Determine the (x, y) coordinate at the center of the cell enclosing the given text.  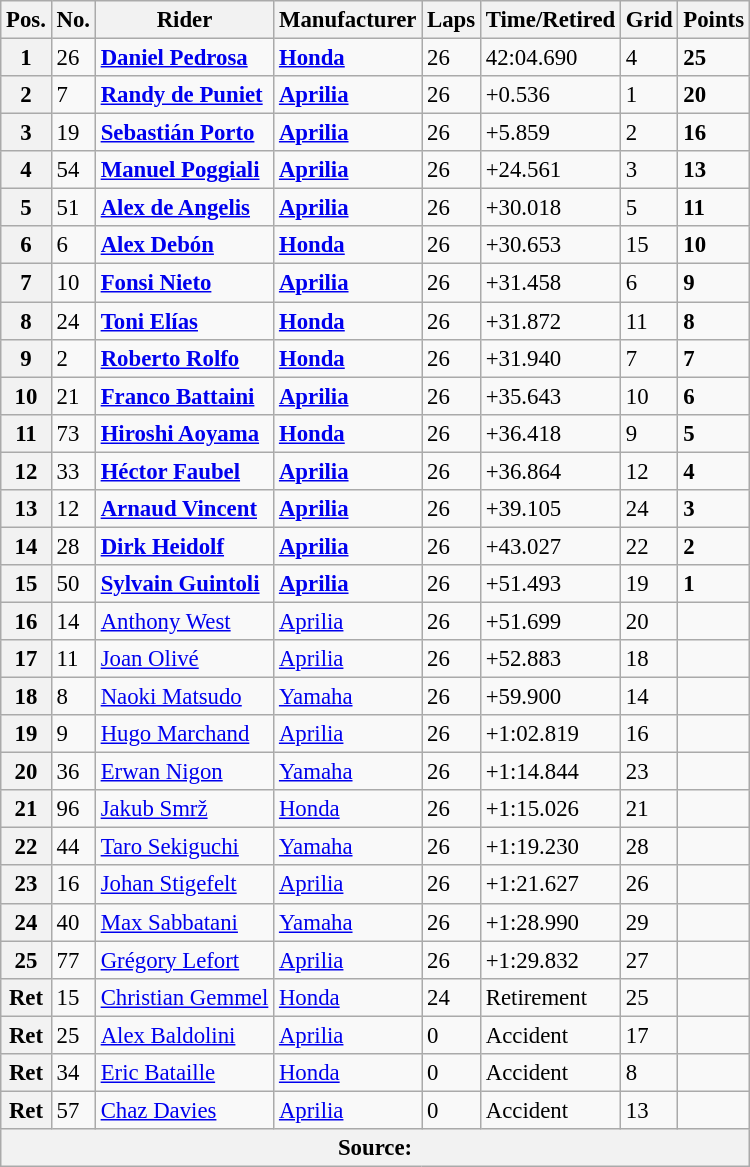
Toni Elías (184, 321)
96 (73, 809)
27 (650, 960)
+5.859 (550, 133)
+31.872 (550, 321)
Dirk Heidolf (184, 546)
Retirement (550, 997)
40 (73, 922)
Hiroshi Aoyama (184, 433)
+39.105 (550, 509)
Grégory Lefort (184, 960)
Joan Olivé (184, 659)
Johan Stigefelt (184, 885)
Fonsi Nieto (184, 283)
+1:15.026 (550, 809)
Christian Gemmel (184, 997)
Arnaud Vincent (184, 509)
42:04.690 (550, 58)
Laps (452, 20)
Chaz Davies (184, 1110)
Eric Bataille (184, 1073)
+30.653 (550, 245)
Anthony West (184, 621)
Taro Sekiguchi (184, 847)
+35.643 (550, 396)
Rider (184, 20)
+1:14.844 (550, 772)
+31.458 (550, 283)
Daniel Pedrosa (184, 58)
29 (650, 922)
+1:19.230 (550, 847)
+31.940 (550, 358)
+36.418 (550, 433)
Naoki Matsudo (184, 697)
73 (73, 433)
Manuel Poggiali (184, 170)
No. (73, 20)
Franco Battaini (184, 396)
Points (714, 20)
Alex Baldolini (184, 1035)
Hugo Marchand (184, 734)
34 (73, 1073)
Roberto Rolfo (184, 358)
+59.900 (550, 697)
Manufacturer (348, 20)
44 (73, 847)
Jakub Smrž (184, 809)
+1:02.819 (550, 734)
Max Sabbatani (184, 922)
+36.864 (550, 471)
+51.493 (550, 584)
Time/Retired (550, 20)
33 (73, 471)
+1:29.832 (550, 960)
Source: (376, 1148)
50 (73, 584)
77 (73, 960)
Sylvain Guintoli (184, 584)
+1:28.990 (550, 922)
Alex Debón (184, 245)
36 (73, 772)
Alex de Angelis (184, 208)
+1:21.627 (550, 885)
Randy de Puniet (184, 95)
54 (73, 170)
+0.536 (550, 95)
Pos. (26, 20)
51 (73, 208)
Grid (650, 20)
+24.561 (550, 170)
Erwan Nigon (184, 772)
Sebastián Porto (184, 133)
Héctor Faubel (184, 471)
57 (73, 1110)
+43.027 (550, 546)
+30.018 (550, 208)
+52.883 (550, 659)
+51.699 (550, 621)
